Capture the cell that displays the provided text and extract its (X, Y) central coordinate. 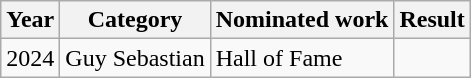
Nominated work (302, 20)
Year (30, 20)
2024 (30, 58)
Guy Sebastian (135, 58)
Hall of Fame (302, 58)
Result (432, 20)
Category (135, 20)
